Pinpoint the cell where the given text exists, returning its [X, Y] midpoint coordinate. 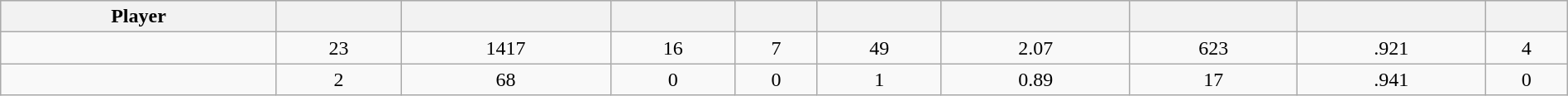
0.89 [1035, 79]
23 [339, 48]
.941 [1391, 79]
1417 [506, 48]
Player [139, 17]
2 [339, 79]
.921 [1391, 48]
7 [776, 48]
16 [673, 48]
49 [880, 48]
1 [880, 79]
17 [1213, 79]
2.07 [1035, 48]
68 [506, 79]
623 [1213, 48]
4 [1527, 48]
